From the cell containing the given text, extract its center point as (X, Y) coordinate. 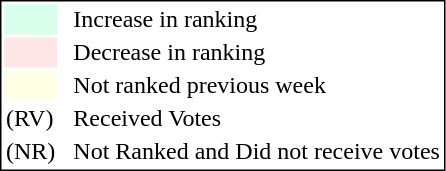
Not Ranked and Did not receive votes (257, 151)
(NR) (30, 151)
Increase in ranking (257, 19)
(RV) (30, 119)
Not ranked previous week (257, 85)
Decrease in ranking (257, 53)
Received Votes (257, 119)
